Scan for the cell matching the given text and deliver its [x, y] coordinate at center. 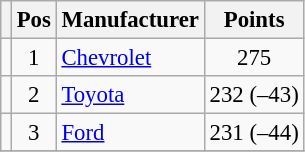
Ford [130, 133]
Toyota [130, 95]
1 [34, 58]
275 [254, 58]
Chevrolet [130, 58]
Pos [34, 20]
Points [254, 20]
Manufacturer [130, 20]
232 (–43) [254, 95]
231 (–44) [254, 133]
3 [34, 133]
2 [34, 95]
